From the cell containing the given text, extract its center point as [x, y] coordinate. 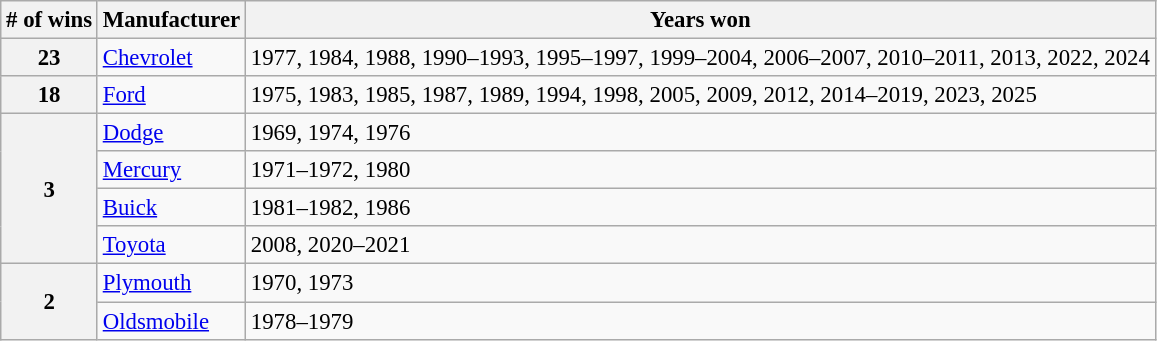
3 [50, 189]
23 [50, 58]
Chevrolet [171, 58]
Dodge [171, 133]
# of wins [50, 20]
Plymouth [171, 283]
1981–1982, 1986 [701, 208]
1970, 1973 [701, 283]
Ford [171, 95]
2 [50, 302]
1977, 1984, 1988, 1990–1993, 1995–1997, 1999–2004, 2006–2007, 2010–2011, 2013, 2022, 2024 [701, 58]
Manufacturer [171, 20]
1969, 1974, 1976 [701, 133]
2008, 2020–2021 [701, 245]
Buick [171, 208]
Toyota [171, 245]
Years won [701, 20]
Oldsmobile [171, 321]
18 [50, 95]
1975, 1983, 1985, 1987, 1989, 1994, 1998, 2005, 2009, 2012, 2014–2019, 2023, 2025 [701, 95]
1978–1979 [701, 321]
1971–1972, 1980 [701, 170]
Mercury [171, 170]
